Provide the [x, y] coordinate of the cell's center where the given text is located.  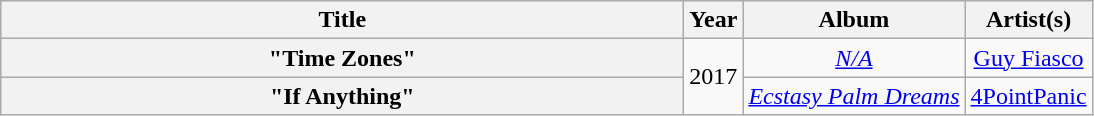
Artist(s) [1028, 20]
N/A [854, 58]
4PointPanic [1028, 96]
"If Anything" [342, 96]
Album [854, 20]
"Time Zones" [342, 58]
Year [714, 20]
Title [342, 20]
Ecstasy Palm Dreams [854, 96]
2017 [714, 77]
Guy Fiasco [1028, 58]
